Search for the cell housing the specified text and yield its [x, y] center coordinate. 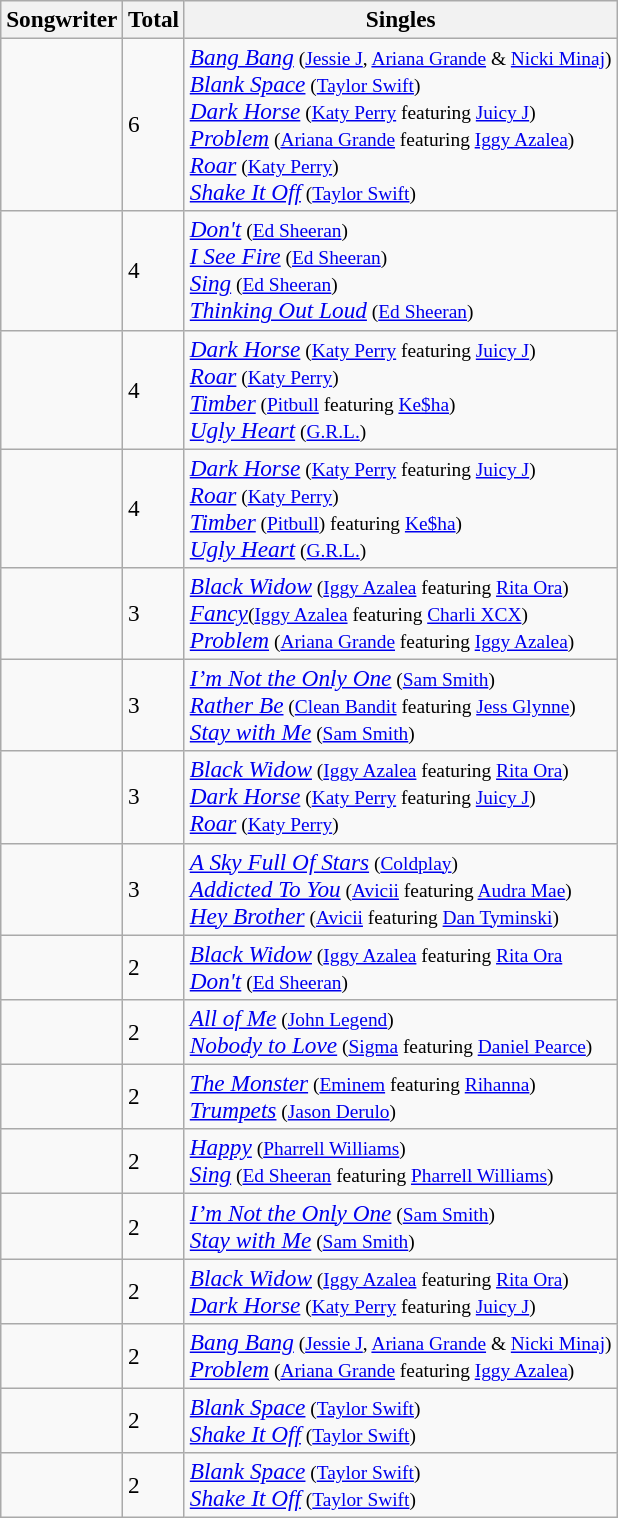
I’m Not the Only One (Sam Smith)Rather Be (Clean Bandit featuring Jess Glynne)Stay with Me (Sam Smith) [400, 705]
All of Me (John Legend)Nobody to Love (Sigma featuring Daniel Pearce) [400, 1032]
Singles [400, 19]
Black Widow (Iggy Azalea featuring Rita Ora)Dark Horse (Katy Perry featuring Juicy J)Roar (Katy Perry) [400, 797]
I’m Not the Only One (Sam Smith)Stay with Me (Sam Smith) [400, 1226]
Dark Horse (Katy Perry featuring Juicy J)Roar (Katy Perry)Timber (Pitbull) featuring Ke$ha)Ugly Heart (G.R.L.) [400, 508]
A Sky Full Of Stars (Coldplay)Addicted To You (Avicii featuring Audra Mae)Hey Brother (Avicii featuring Dan Tyminski) [400, 889]
6 [154, 124]
Don't (Ed Sheeran)I See Fire (Ed Sheeran)Sing (Ed Sheeran)Thinking Out Loud (Ed Sheeran) [400, 270]
Dark Horse (Katy Perry featuring Juicy J)Roar (Katy Perry)Timber (Pitbull featuring Ke$ha)Ugly Heart (G.R.L.) [400, 390]
The Monster (Eminem featuring Rihanna)Trumpets (Jason Derulo) [400, 1096]
Songwriter [62, 19]
Total [154, 19]
Happy (Pharrell Williams)Sing (Ed Sheeran featuring Pharrell Williams) [400, 1162]
Bang Bang (Jessie J, Ariana Grande & Nicki Minaj)Problem (Ariana Grande featuring Iggy Azalea) [400, 1356]
Black Widow (Iggy Azalea featuring Rita Ora)Fancy(Iggy Azalea featuring Charli XCX)Problem (Ariana Grande featuring Iggy Azalea) [400, 613]
Black Widow (Iggy Azalea featuring Rita Ora)Dark Horse (Katy Perry featuring Juicy J) [400, 1290]
Black Widow (Iggy Azalea featuring Rita OraDon't (Ed Sheeran) [400, 966]
